Provide the [X, Y] coordinate of the cell's center where the given text is located.  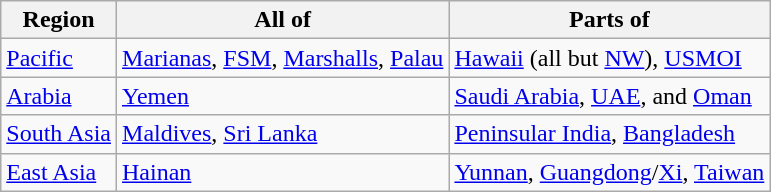
Pacific [59, 58]
Peninsular India, Bangladesh [610, 134]
Hainan [283, 172]
Marianas, FSM, Marshalls, Palau [283, 58]
Region [59, 20]
Yunnan, Guangdong/Xi, Taiwan [610, 172]
Saudi Arabia, UAE, and Oman [610, 96]
All of [283, 20]
Maldives, Sri Lanka [283, 134]
Hawaii (all but NW), USMOI [610, 58]
South Asia [59, 134]
Arabia [59, 96]
East Asia [59, 172]
Parts of [610, 20]
Yemen [283, 96]
